From the cell containing the given text, extract its center point as [X, Y] coordinate. 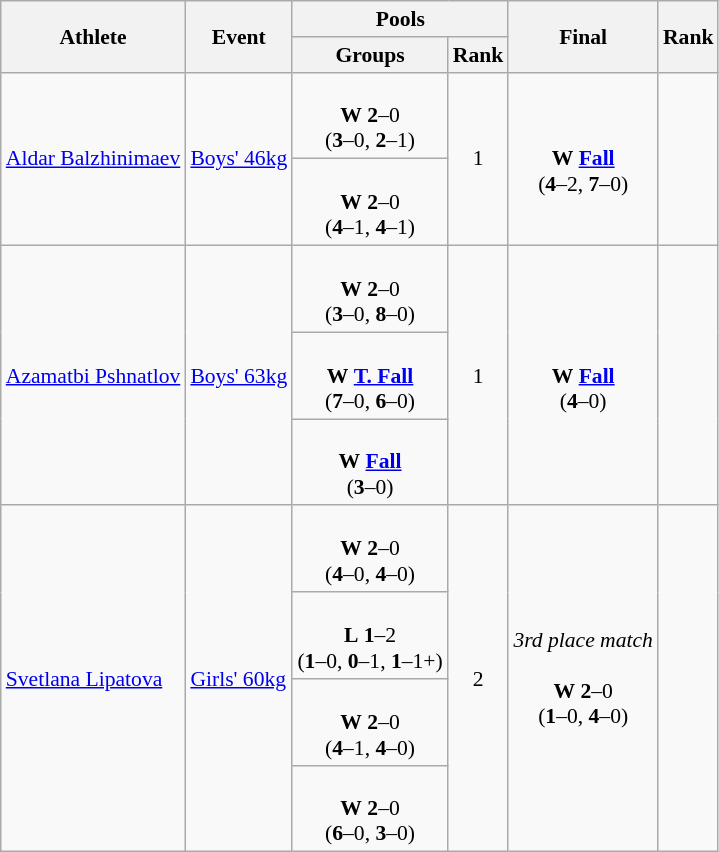
Pools [400, 19]
Boys' 63kg [238, 376]
Girls' 60kg [238, 679]
Groups [370, 55]
Boys' 46kg [238, 158]
W 2–0(4–1, 4–0) [370, 722]
Azamatbi Pshnatlov [94, 376]
W T. Fall(7–0, 6–0) [370, 376]
3rd place matchW 2–0(1–0, 4–0) [583, 679]
W 2–0(4–0, 4–0) [370, 550]
Aldar Balzhinimaev [94, 158]
W Fall(4–2, 7–0) [583, 158]
Athlete [94, 36]
W Fall(4–0) [583, 376]
W Fall(3–0) [370, 462]
L 1–2(1–0, 0–1, 1–1+) [370, 636]
W 2–0(3–0, 2–1) [370, 116]
Event [238, 36]
Svetlana Lipatova [94, 679]
2 [478, 679]
W 2–0(6–0, 3–0) [370, 808]
Final [583, 36]
W 2–0(3–0, 8–0) [370, 290]
W 2–0(4–1, 4–1) [370, 202]
